Return (X, Y) of the center of cell containing provided text 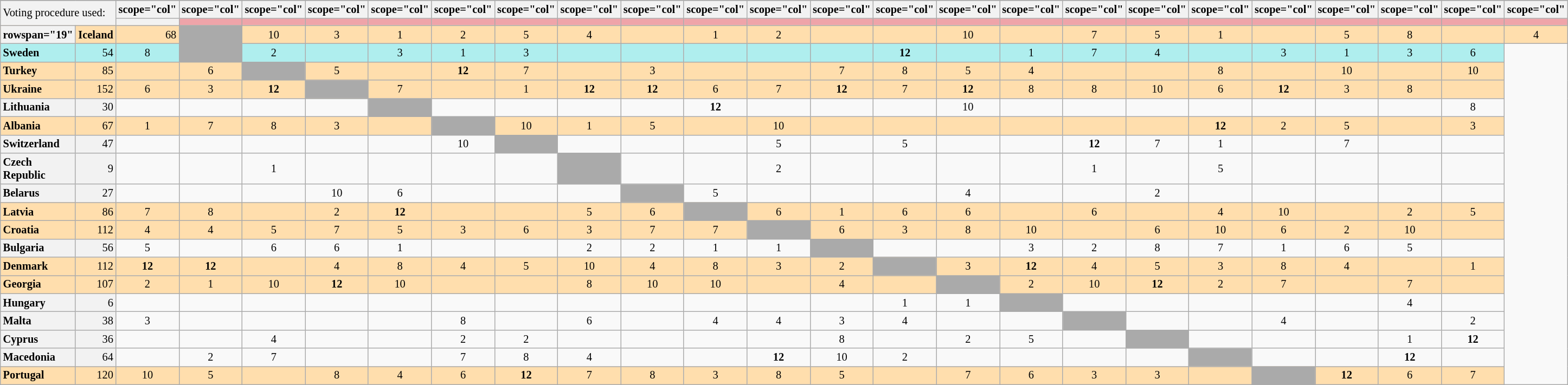
Cyprus (38, 339)
Denmark (38, 266)
rowspan="19" (38, 35)
47 (95, 144)
120 (95, 375)
Macedonia (38, 357)
54 (95, 53)
Voting procedure used: (59, 12)
Czech Republic (38, 168)
Croatia (38, 230)
Lithuania (38, 107)
107 (95, 284)
Hungary (38, 303)
30 (95, 107)
Bulgaria (38, 248)
85 (95, 71)
Latvia (38, 212)
Belarus (38, 193)
152 (95, 89)
27 (95, 193)
64 (95, 357)
Malta (38, 321)
Iceland (95, 35)
68 (147, 35)
Albania (38, 126)
Sweden (38, 53)
36 (95, 339)
38 (95, 321)
Portugal (38, 375)
56 (95, 248)
Turkey (38, 71)
9 (95, 168)
Switzerland (38, 144)
Ukraine (38, 89)
Georgia (38, 284)
67 (95, 126)
86 (95, 212)
